Detect which cell encompasses the target text, then output its [X, Y] center coordinate. 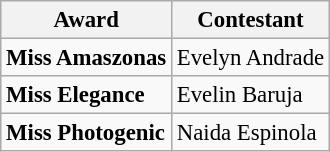
Miss Photogenic [86, 133]
Evelin Baruja [250, 95]
Miss Amaszonas [86, 58]
Award [86, 20]
Naida Espinola [250, 133]
Miss Elegance [86, 95]
Contestant [250, 20]
Evelyn Andrade [250, 58]
